From the cell containing the given text, extract its center point as [x, y] coordinate. 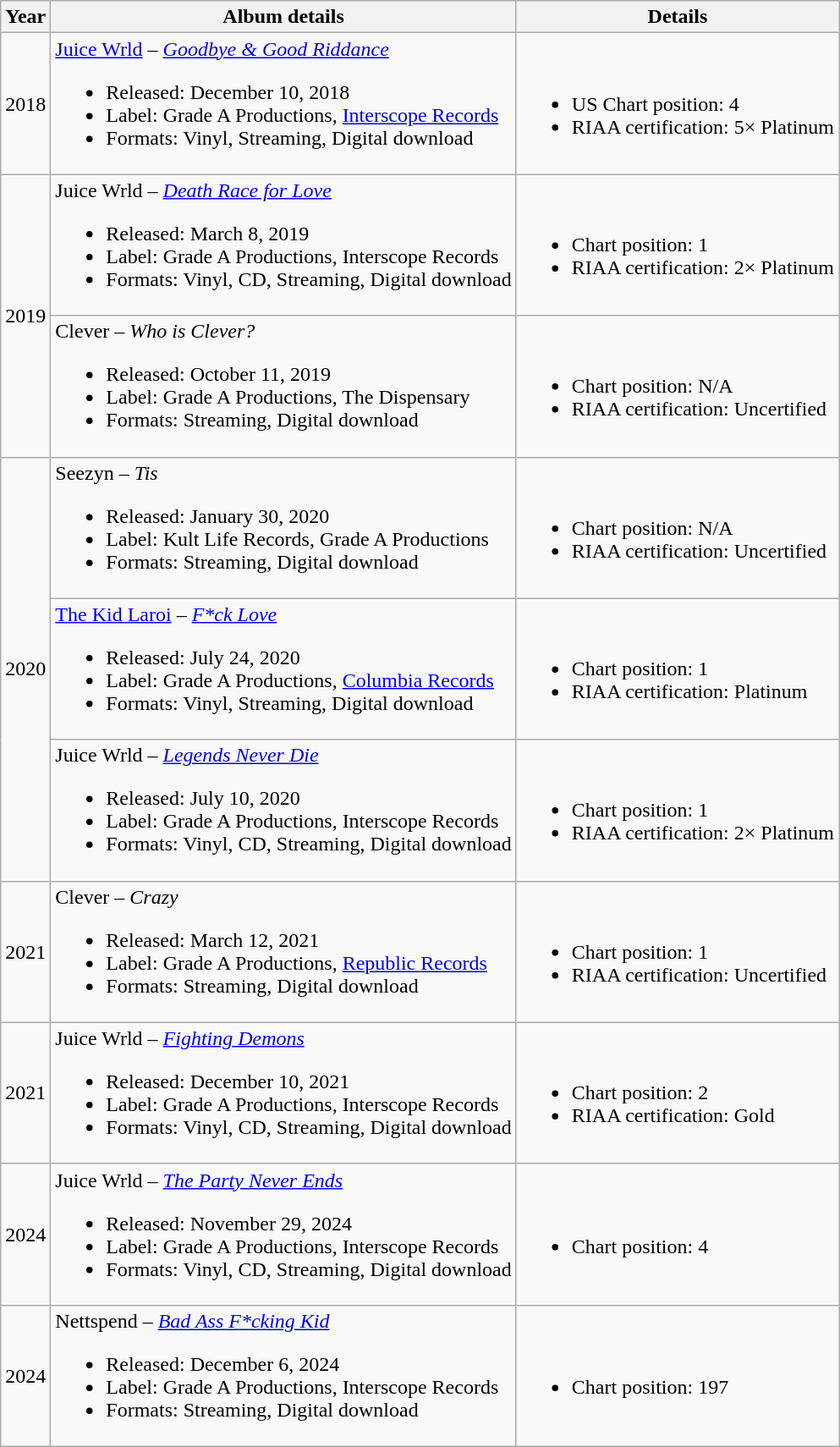
Juice Wrld – Death Race for LoveReleased: March 8, 2019Label: Grade A Productions, Interscope RecordsFormats: Vinyl, CD, Streaming, Digital download [283, 245]
Seezyn – TisReleased: January 30, 2020Label: Kult Life Records, Grade A ProductionsFormats: Streaming, Digital download [283, 528]
Chart position: 1RIAA certification: Uncertified [677, 951]
2019 [25, 316]
Year [25, 17]
Clever – Who is Clever?Released: October 11, 2019Label: Grade A Productions, The DispensaryFormats: Streaming, Digital download [283, 386]
Juice Wrld – Fighting DemonsReleased: December 10, 2021Label: Grade A Productions, Interscope RecordsFormats: Vinyl, CD, Streaming, Digital download [283, 1093]
2020 [25, 668]
US Chart position: 4RIAA certification: 5× Platinum [677, 103]
2018 [25, 103]
Juice Wrld – Legends Never DieReleased: July 10, 2020Label: Grade A Productions, Interscope RecordsFormats: Vinyl, CD, Streaming, Digital download [283, 811]
Nettspend – Bad Ass F*cking KidReleased: December 6, 2024Label: Grade A Productions, Interscope RecordsFormats: Streaming, Digital download [283, 1376]
Chart position: 197 [677, 1376]
Chart position: 1RIAA certification: Platinum [677, 668]
Clever – CrazyReleased: March 12, 2021Label: Grade A Productions, Republic RecordsFormats: Streaming, Digital download [283, 951]
Chart position: 4 [677, 1234]
Album details [283, 17]
Details [677, 17]
Chart position: 2RIAA certification: Gold [677, 1093]
The Kid Laroi – F*ck LoveReleased: July 24, 2020Label: Grade A Productions, Columbia RecordsFormats: Vinyl, Streaming, Digital download [283, 668]
